Extract the [x, y] coordinate from the center of the cell holding the provided text.  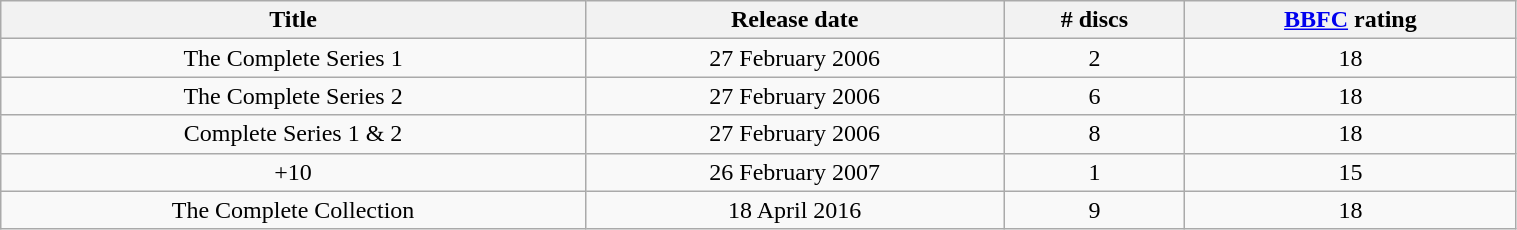
The Complete Collection [294, 210]
2 [1094, 58]
The Complete Series 2 [294, 96]
Release date [794, 20]
15 [1350, 172]
Complete Series 1 & 2 [294, 134]
Title [294, 20]
26 February 2007 [794, 172]
18 April 2016 [794, 210]
The Complete Series 1 [294, 58]
8 [1094, 134]
# discs [1094, 20]
6 [1094, 96]
9 [1094, 210]
BBFC rating [1350, 20]
+10 [294, 172]
1 [1094, 172]
